From the cell containing the given text, extract its center point as [X, Y] coordinate. 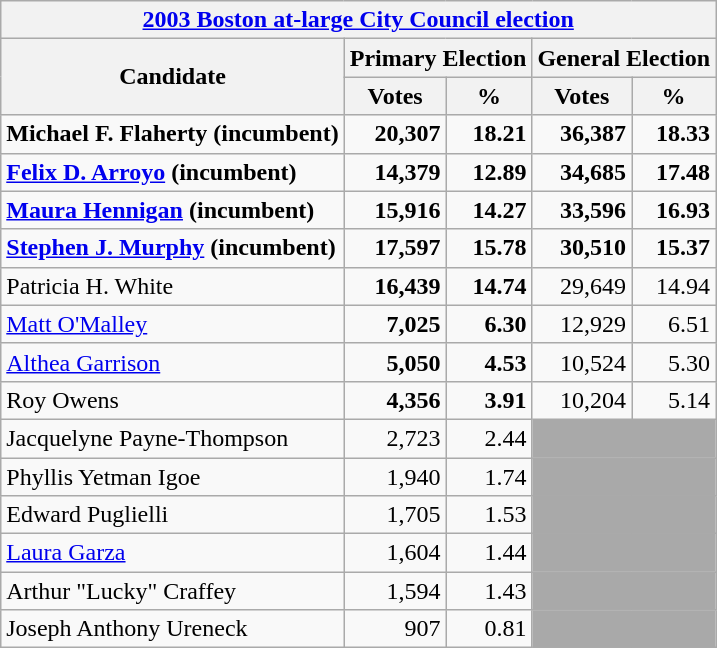
Roy Owens [172, 400]
1,604 [395, 553]
17,597 [395, 248]
1.74 [489, 477]
15.78 [489, 248]
33,596 [582, 210]
2.44 [489, 438]
16.93 [674, 210]
6.30 [489, 324]
1,940 [395, 477]
1.43 [489, 591]
18.33 [674, 134]
5.30 [674, 362]
Patricia H. White [172, 286]
907 [395, 629]
Jacquelyne Payne-Thompson [172, 438]
29,649 [582, 286]
3.91 [489, 400]
1,594 [395, 591]
1,705 [395, 515]
34,685 [582, 172]
Candidate [172, 77]
2,723 [395, 438]
16,439 [395, 286]
17.48 [674, 172]
5,050 [395, 362]
Laura Garza [172, 553]
Arthur "Lucky" Craffey [172, 591]
14.74 [489, 286]
4.53 [489, 362]
1.44 [489, 553]
7,025 [395, 324]
15.37 [674, 248]
Maura Hennigan (incumbent) [172, 210]
0.81 [489, 629]
Althea Garrison [172, 362]
12.89 [489, 172]
2003 Boston at-large City Council election [358, 20]
Felix D. Arroyo (incumbent) [172, 172]
30,510 [582, 248]
5.14 [674, 400]
6.51 [674, 324]
Michael F. Flaherty (incumbent) [172, 134]
14.27 [489, 210]
4,356 [395, 400]
Joseph Anthony Ureneck [172, 629]
Edward Puglielli [172, 515]
14,379 [395, 172]
Phyllis Yetman Igoe [172, 477]
Stephen J. Murphy (incumbent) [172, 248]
14.94 [674, 286]
20,307 [395, 134]
Matt O'Malley [172, 324]
12,929 [582, 324]
36,387 [582, 134]
10,524 [582, 362]
1.53 [489, 515]
Primary Election [438, 58]
General Election [624, 58]
10,204 [582, 400]
18.21 [489, 134]
15,916 [395, 210]
